Extract the [x, y] coordinate from the center of the cell holding the provided text.  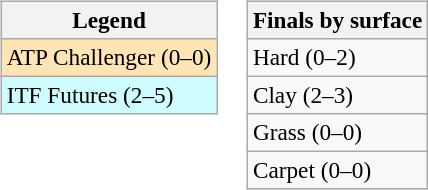
Clay (2–3) [337, 95]
Finals by surface [337, 20]
Legend [108, 20]
Hard (0–2) [337, 57]
Carpet (0–0) [337, 171]
ITF Futures (2–5) [108, 95]
Grass (0–0) [337, 133]
ATP Challenger (0–0) [108, 57]
